Scan for the cell matching the given text and deliver its (x, y) coordinate at center. 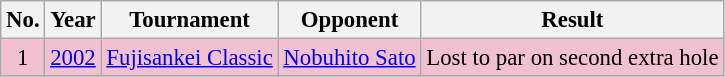
Tournament (190, 20)
No. (23, 20)
Result (572, 20)
Fujisankei Classic (190, 58)
Opponent (350, 20)
1 (23, 58)
Year (73, 20)
2002 (73, 58)
Nobuhito Sato (350, 58)
Lost to par on second extra hole (572, 58)
